Pinpoint the cell where the given text exists, returning its [x, y] midpoint coordinate. 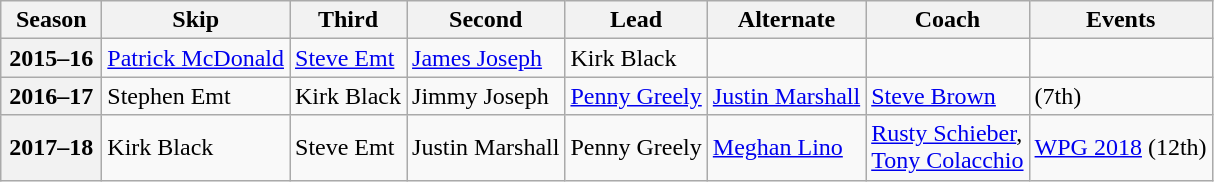
Coach [948, 20]
2015–16 [52, 58]
2017–18 [52, 148]
Alternate [786, 20]
James Joseph [486, 58]
Skip [196, 20]
(7th) [1120, 96]
Lead [636, 20]
Season [52, 20]
Jimmy Joseph [486, 96]
Steve Brown [948, 96]
WPG 2018 (12th) [1120, 148]
Second [486, 20]
2016–17 [52, 96]
Meghan Lino [786, 148]
Stephen Emt [196, 96]
Events [1120, 20]
Rusty Schieber,Tony Colacchio [948, 148]
Third [348, 20]
Patrick McDonald [196, 58]
